Provide the (x, y) coordinate of the cell's center where the given text is located.  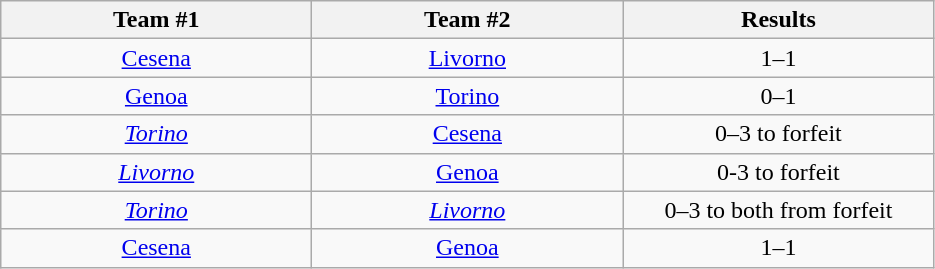
Results (778, 20)
0–3 to both from forfeit (778, 210)
Team #2 (468, 20)
Team #1 (156, 20)
0–3 to forfeit (778, 134)
0-3 to forfeit (778, 172)
0–1 (778, 96)
